Detect which cell encompasses the target text, then output its (X, Y) center coordinate. 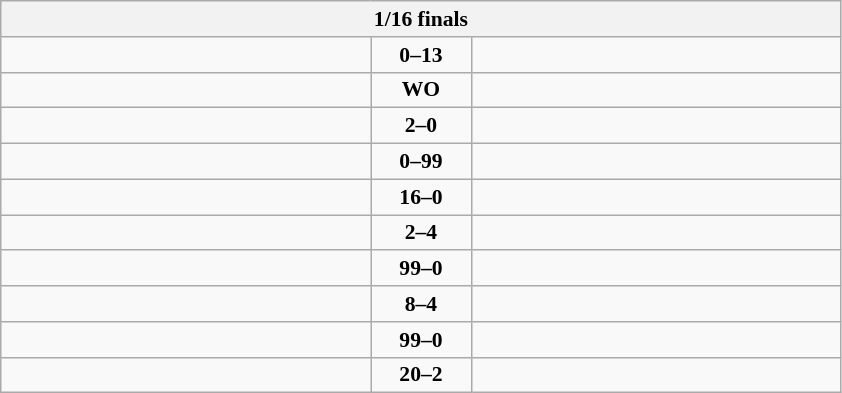
1/16 finals (421, 19)
2–0 (421, 126)
2–4 (421, 233)
0–13 (421, 55)
0–99 (421, 162)
16–0 (421, 197)
20–2 (421, 375)
8–4 (421, 304)
WO (421, 90)
